Locate the cell with the specified text and output its (x, y) center coordinate. 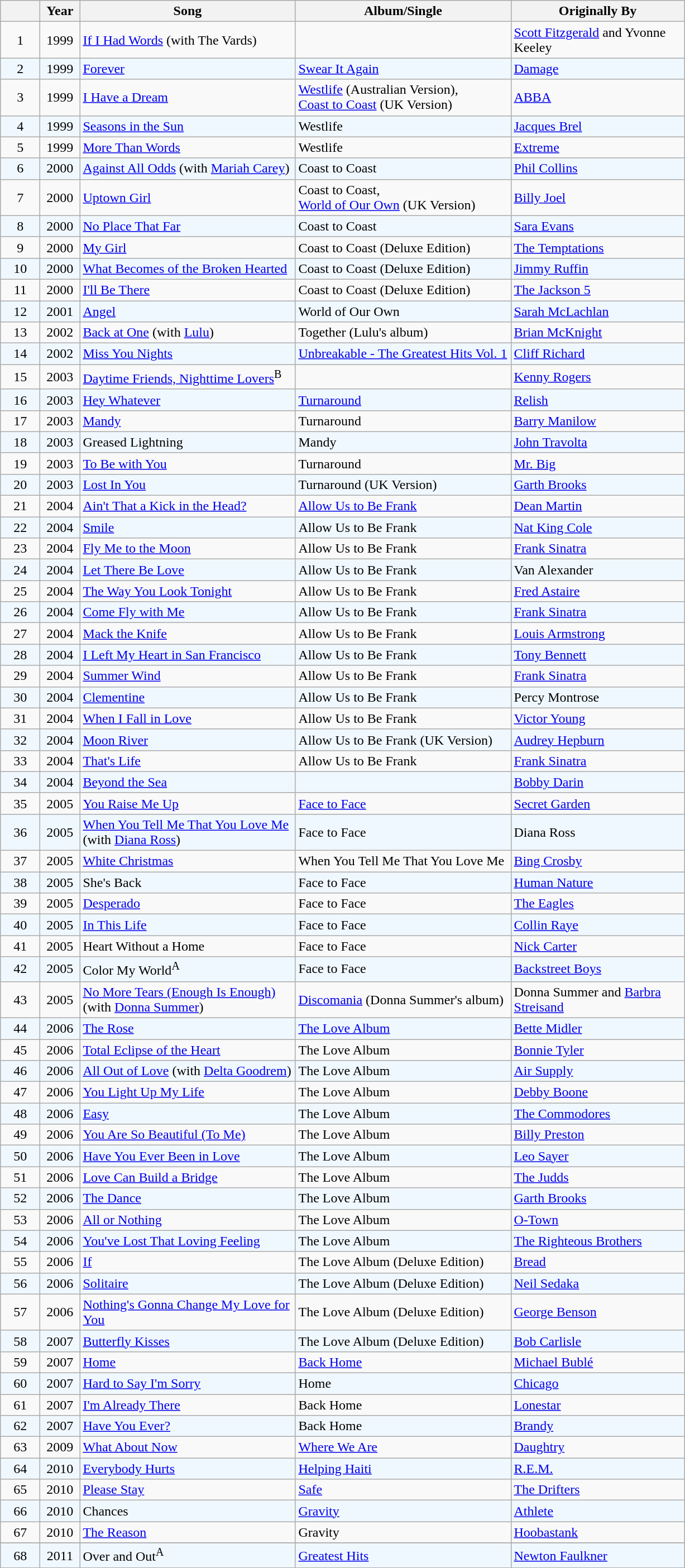
Newton Faulkner (597, 1555)
25 (20, 591)
47 (20, 1092)
7 (20, 198)
54 (20, 1241)
The Jackson 5 (597, 290)
2009 (60, 1447)
Album/Single (403, 11)
Dean Martin (597, 506)
Chicago (597, 1383)
2001 (60, 311)
50 (20, 1156)
61 (20, 1405)
21 (20, 506)
11 (20, 290)
22 (20, 528)
Let There Be Love (188, 570)
Summer Wind (188, 676)
17 (20, 421)
Discomania (Donna Summer's album) (403, 999)
The Reason (188, 1532)
65 (20, 1490)
I Left My Heart in San Francisco (188, 655)
8 (20, 226)
When You Tell Me That You Love Me (with Diana Ross) (188, 832)
Neil Sedaka (597, 1283)
Smile (188, 528)
Relish (597, 400)
35 (20, 803)
Hoobastank (597, 1532)
37 (20, 861)
63 (20, 1447)
Brandy (597, 1426)
Safe (403, 1490)
Lost In You (188, 485)
Audrey Hepburn (597, 740)
Total Eclipse of the Heart (188, 1050)
29 (20, 676)
Moon River (188, 740)
All Out of Love (with Delta Goodrem) (188, 1071)
Scott Fitzgerald and Yvonne Keeley (597, 40)
1 (20, 40)
10 (20, 268)
Chances (188, 1511)
Mack the Knife (188, 634)
Billy Joel (597, 198)
Van Alexander (597, 570)
42 (20, 969)
The Judds (597, 1177)
Hey Whatever (188, 400)
Unbreakable - The Greatest Hits Vol. 1 (403, 354)
Miss You Nights (188, 354)
You Raise Me Up (188, 803)
Together (Lulu's album) (403, 333)
67 (20, 1532)
Percy Montrose (597, 697)
O-Town (597, 1220)
Against All Odds (with Mariah Carey) (188, 169)
14 (20, 354)
43 (20, 999)
23 (20, 549)
Love Can Build a Bridge (188, 1177)
Helping Haiti (403, 1469)
You Are So Beautiful (To Me) (188, 1135)
Heart Without a Home (188, 946)
Greatest Hits (403, 1555)
The Righteous Brothers (597, 1241)
If I Had Words (with The Vards) (188, 40)
3 (20, 97)
Bonnie Tyler (597, 1050)
Nat King Cole (597, 528)
ABBA (597, 97)
30 (20, 697)
6 (20, 169)
If (188, 1262)
64 (20, 1469)
Swear It Again (403, 69)
Kenny Rogers (597, 377)
Fly Me to the Moon (188, 549)
John Travolta (597, 442)
You've Lost That Loving Feeling (188, 1241)
The Eagles (597, 904)
33 (20, 761)
45 (20, 1050)
27 (20, 634)
White Christmas (188, 861)
Jimmy Ruffin (597, 268)
Greased Lightning (188, 442)
Desperado (188, 904)
9 (20, 247)
Have You Ever? (188, 1426)
Come Fly with Me (188, 612)
Coast to Coast,World of Our Own (UK Version) (403, 198)
The Commodores (597, 1114)
Uptown Girl (188, 198)
Human Nature (597, 883)
62 (20, 1426)
Diana Ross (597, 832)
Billy Preston (597, 1135)
52 (20, 1198)
Color My WorldA (188, 969)
When You Tell Me That You Love Me (403, 861)
44 (20, 1028)
That's Life (188, 761)
Clementine (188, 697)
Turnaround (UK Version) (403, 485)
Secret Garden (597, 803)
What Becomes of the Broken Hearted (188, 268)
When I Fall in Love (188, 718)
28 (20, 655)
Daughtry (597, 1447)
Song (188, 11)
19 (20, 463)
I'm Already There (188, 1405)
My Girl (188, 247)
The Temptations (597, 247)
55 (20, 1262)
Daytime Friends, Nighttime LoversB (188, 377)
Nothing's Gonna Change My Love for You (188, 1312)
Forever (188, 69)
The Drifters (597, 1490)
Athlete (597, 1511)
Back at One (with Lulu) (188, 333)
Where We Are (403, 1447)
40 (20, 925)
39 (20, 904)
R.E.M. (597, 1469)
Barry Manilow (597, 421)
More Than Words (188, 147)
I'll Be There (188, 290)
34 (20, 782)
Bread (597, 1262)
Over and OutA (188, 1555)
World of Our Own (403, 311)
No Place That Far (188, 226)
I Have a Dream (188, 97)
Have You Ever Been in Love (188, 1156)
Westlife (Australian Version),Coast to Coast (UK Version) (403, 97)
Louis Armstrong (597, 634)
5 (20, 147)
68 (20, 1555)
In This Life (188, 925)
51 (20, 1177)
To Be with You (188, 463)
Jacques Brel (597, 126)
Solitaire (188, 1283)
Collin Raye (597, 925)
Tony Bennett (597, 655)
Beyond the Sea (188, 782)
Victor Young (597, 718)
Bob Carlisle (597, 1341)
You Light Up My Life (188, 1092)
Air Supply (597, 1071)
66 (20, 1511)
16 (20, 400)
57 (20, 1312)
24 (20, 570)
46 (20, 1071)
59 (20, 1362)
Seasons in the Sun (188, 126)
2011 (60, 1555)
36 (20, 832)
Fred Astaire (597, 591)
56 (20, 1283)
Hard to Say I'm Sorry (188, 1383)
Phil Collins (597, 169)
Nick Carter (597, 946)
Bobby Darin (597, 782)
26 (20, 612)
Bette Midler (597, 1028)
All or Nothing (188, 1220)
49 (20, 1135)
32 (20, 740)
Everybody Hurts (188, 1469)
Bing Crosby (597, 861)
Damage (597, 69)
Ain't That a Kick in the Head? (188, 506)
48 (20, 1114)
Angel (188, 311)
Originally By (597, 11)
Butterfly Kisses (188, 1341)
Year (60, 11)
53 (20, 1220)
Michael Bublé (597, 1362)
15 (20, 377)
What About Now (188, 1447)
Backstreet Boys (597, 969)
Sara Evans (597, 226)
Debby Boone (597, 1092)
2 (20, 69)
The Rose (188, 1028)
12 (20, 311)
Please Stay (188, 1490)
58 (20, 1341)
Allow Us to Be Frank (UK Version) (403, 740)
Mr. Big (597, 463)
38 (20, 883)
Easy (188, 1114)
31 (20, 718)
Leo Sayer (597, 1156)
George Benson (597, 1312)
Sarah McLachlan (597, 311)
The Way You Look Tonight (188, 591)
4 (20, 126)
Brian McKnight (597, 333)
The Dance (188, 1198)
13 (20, 333)
41 (20, 946)
Cliff Richard (597, 354)
No More Tears (Enough Is Enough) (with Donna Summer) (188, 999)
Extreme (597, 147)
She's Back (188, 883)
18 (20, 442)
Lonestar (597, 1405)
60 (20, 1383)
20 (20, 485)
Donna Summer and Barbra Streisand (597, 999)
